Pinpoint the cell where the given text exists, returning its [X, Y] midpoint coordinate. 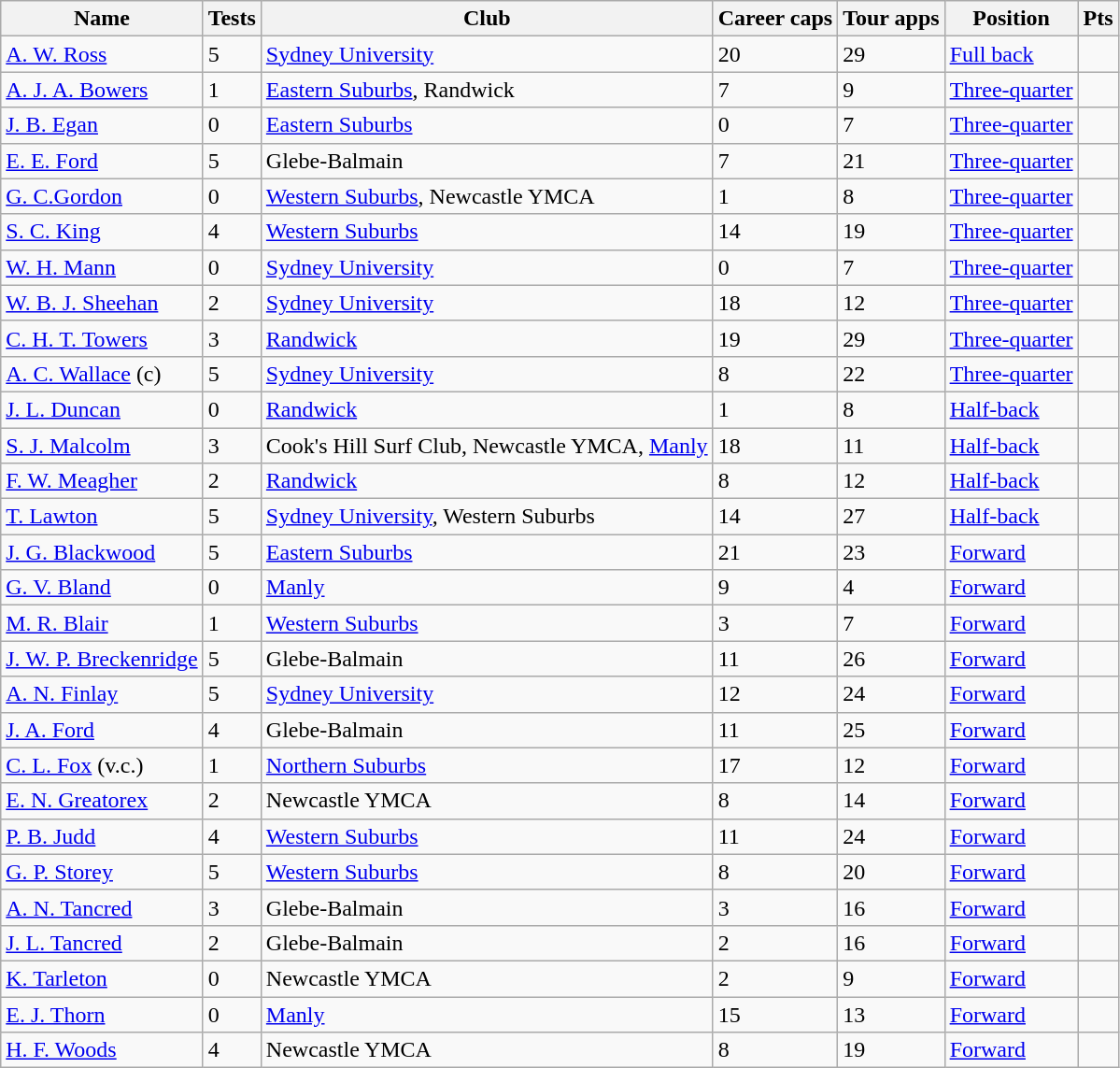
A. N. Tancred [102, 907]
23 [891, 552]
C. L. Fox (v.c.) [102, 765]
Northern Suburbs [487, 765]
27 [891, 517]
Sydney University, Western Suburbs [487, 517]
E. N. Greatorex [102, 801]
Tests [232, 19]
A. N. Finlay [102, 694]
E. E. Ford [102, 161]
C. H. T. Towers [102, 338]
G. P. Storey [102, 872]
J. W. P. Breckenridge [102, 659]
Career caps [775, 19]
22 [891, 374]
Name [102, 19]
J. B. Egan [102, 125]
25 [891, 730]
15 [775, 1014]
W. B. J. Sheehan [102, 303]
H. F. Woods [102, 1050]
G. C.Gordon [102, 196]
Pts [1099, 19]
P. B. Judd [102, 836]
26 [891, 659]
S. J. Malcolm [102, 446]
Club [487, 19]
A. J. A. Bowers [102, 90]
K. Tarleton [102, 978]
J. G. Blackwood [102, 552]
17 [775, 765]
Cook's Hill Surf Club, Newcastle YMCA, Manly [487, 446]
T. Lawton [102, 517]
Full back [1011, 54]
Western Suburbs, Newcastle YMCA [487, 196]
13 [891, 1014]
J. L. Tancred [102, 943]
Eastern Suburbs, Randwick [487, 90]
E. J. Thorn [102, 1014]
W. H. Mann [102, 267]
J. A. Ford [102, 730]
J. L. Duncan [102, 409]
M. R. Blair [102, 623]
G. V. Bland [102, 588]
A. W. Ross [102, 54]
S. C. King [102, 232]
Tour apps [891, 19]
A. C. Wallace (c) [102, 374]
Position [1011, 19]
F. W. Meagher [102, 481]
